Detect which cell encompasses the target text, then output its (X, Y) center coordinate. 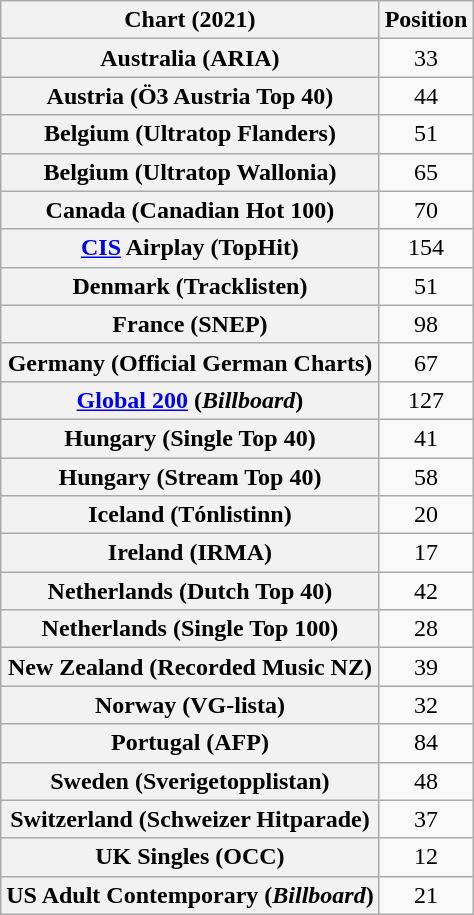
Netherlands (Single Top 100) (190, 629)
84 (426, 743)
Belgium (Ultratop Flanders) (190, 134)
127 (426, 400)
98 (426, 324)
Denmark (Tracklisten) (190, 286)
Portugal (AFP) (190, 743)
Hungary (Single Top 40) (190, 438)
33 (426, 58)
12 (426, 857)
20 (426, 515)
58 (426, 477)
48 (426, 781)
US Adult Contemporary (Billboard) (190, 895)
37 (426, 819)
Global 200 (Billboard) (190, 400)
Switzerland (Schweizer Hitparade) (190, 819)
UK Singles (OCC) (190, 857)
Position (426, 20)
28 (426, 629)
44 (426, 96)
Belgium (Ultratop Wallonia) (190, 172)
Canada (Canadian Hot 100) (190, 210)
17 (426, 553)
21 (426, 895)
Norway (VG-lista) (190, 705)
67 (426, 362)
Austria (Ö3 Austria Top 40) (190, 96)
41 (426, 438)
Ireland (IRMA) (190, 553)
Netherlands (Dutch Top 40) (190, 591)
Iceland (Tónlistinn) (190, 515)
Germany (Official German Charts) (190, 362)
32 (426, 705)
Chart (2021) (190, 20)
154 (426, 248)
Sweden (Sverigetopplistan) (190, 781)
70 (426, 210)
65 (426, 172)
Hungary (Stream Top 40) (190, 477)
CIS Airplay (TopHit) (190, 248)
39 (426, 667)
France (SNEP) (190, 324)
42 (426, 591)
New Zealand (Recorded Music NZ) (190, 667)
Australia (ARIA) (190, 58)
